Provide the [X, Y] coordinate of the cell's center where the given text is located.  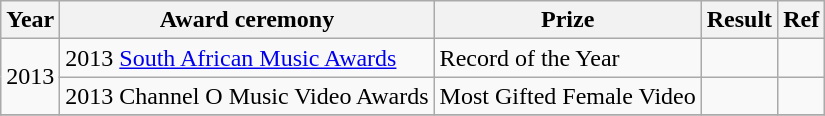
Most Gifted Female Video [568, 96]
Year [30, 20]
Ref [802, 20]
2013 Channel O Music Video Awards [247, 96]
2013 South African Music Awards [247, 58]
Record of the Year [568, 58]
Award ceremony [247, 20]
2013 [30, 77]
Prize [568, 20]
Result [739, 20]
